Return the (X, Y) coordinate for the center point of the cell that contains the specified text.  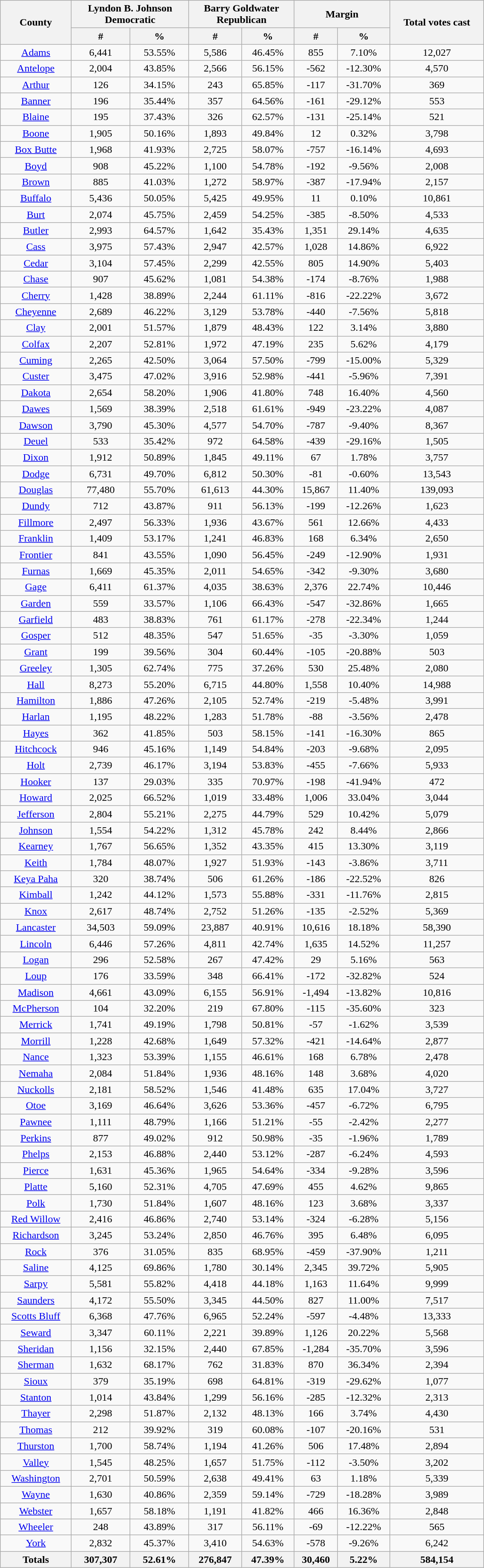
775 (215, 668)
41.03% (159, 182)
62.57% (268, 117)
1,730 (100, 1203)
41.82% (268, 1511)
Franklin (36, 539)
Box Butte (36, 149)
Nemaha (36, 1073)
40.91% (268, 927)
55.21% (159, 814)
-3.86% (364, 863)
6,155 (215, 992)
3,044 (437, 798)
3,790 (100, 425)
48.22% (159, 717)
Johnson (36, 830)
55.82% (159, 1284)
43.67% (268, 522)
35.43% (268, 231)
54.25% (268, 214)
126 (100, 85)
2,313 (437, 1397)
Boyd (36, 166)
-32.86% (364, 603)
-12.90% (364, 555)
Dawson (36, 425)
5,818 (437, 312)
1,630 (100, 1494)
49.70% (159, 474)
38.89% (159, 295)
912 (215, 1138)
-3.30% (364, 636)
-799 (316, 360)
40.86% (159, 1494)
369 (437, 85)
Howard (36, 798)
77,480 (100, 490)
2,650 (437, 539)
5,079 (437, 814)
6.78% (364, 1057)
25.48% (364, 668)
64.81% (268, 1381)
2,004 (100, 69)
58.52% (159, 1089)
-29.12% (364, 101)
Grant (36, 652)
304 (215, 652)
33.48% (268, 798)
1,149 (215, 749)
45.30% (159, 425)
Deuel (36, 441)
29.03% (159, 782)
-143 (316, 863)
-9.40% (364, 425)
Butler (36, 231)
1,623 (437, 506)
Sioux (36, 1381)
70.97% (268, 782)
48.35% (159, 636)
1,912 (100, 457)
47.39% (268, 1559)
1,635 (316, 943)
50.59% (159, 1478)
55.20% (159, 684)
38.39% (159, 409)
58.07% (268, 149)
66.41% (268, 976)
2,221 (215, 1333)
Red Willow (36, 1219)
Colfax (36, 344)
323 (437, 1009)
-5.96% (364, 376)
52.24% (268, 1316)
-278 (316, 619)
1,241 (215, 539)
122 (316, 328)
1,607 (215, 1203)
Kimball (36, 895)
-757 (316, 149)
-115 (316, 1009)
-174 (316, 279)
841 (100, 555)
Polk (36, 1203)
68.95% (268, 1251)
296 (100, 960)
2,011 (215, 571)
-1,284 (316, 1349)
57.43% (159, 247)
56.15% (268, 69)
1,323 (100, 1057)
455 (316, 1187)
761 (215, 619)
Greeley (36, 668)
5,581 (100, 1284)
319 (215, 1430)
530 (316, 668)
Gage (36, 587)
10,446 (437, 587)
54.65% (268, 571)
Sarpy (36, 1284)
1.18% (364, 1478)
1,780 (215, 1268)
-16.14% (364, 149)
5,160 (100, 1187)
531 (437, 1430)
1,893 (215, 133)
50.05% (159, 198)
12,027 (437, 52)
1,211 (437, 1251)
242 (316, 830)
-1,494 (316, 992)
2,850 (215, 1235)
57.32% (268, 1041)
2,001 (100, 328)
547 (215, 636)
317 (215, 1527)
1,546 (215, 1089)
60.08% (268, 1430)
3,475 (100, 376)
-7.66% (364, 765)
137 (100, 782)
1,312 (215, 830)
Wayne (36, 1494)
529 (316, 814)
-440 (316, 312)
395 (316, 1235)
-578 (316, 1543)
22.74% (364, 587)
-0.60% (364, 474)
276,847 (215, 1559)
66.43% (268, 603)
56.13% (268, 506)
1,163 (316, 1284)
Valley (36, 1462)
2,638 (215, 1478)
35.44% (159, 101)
-9.68% (364, 749)
1,194 (215, 1446)
2,752 (215, 911)
Dodge (36, 474)
-141 (316, 733)
64.56% (268, 101)
44.50% (268, 1300)
195 (100, 117)
4,577 (215, 425)
-131 (316, 117)
4,560 (437, 393)
51.21% (268, 1122)
-172 (316, 976)
Antelope (36, 69)
307,307 (100, 1559)
1,351 (316, 231)
1,545 (100, 1462)
Holt (36, 765)
-35.70% (364, 1349)
61.26% (268, 879)
58,390 (437, 927)
212 (100, 1430)
50.16% (159, 133)
Cuming (36, 360)
584,154 (437, 1559)
Cheyenne (36, 312)
2,153 (100, 1154)
5,329 (437, 360)
5,586 (215, 52)
39.92% (159, 1430)
-459 (316, 1251)
2,074 (100, 214)
1,352 (215, 846)
43.09% (159, 992)
48.13% (268, 1413)
1,789 (437, 1138)
13.30% (364, 846)
1,988 (437, 279)
6.34% (364, 539)
65.85% (268, 85)
3,989 (437, 1494)
2,848 (437, 1511)
57.50% (268, 360)
3,245 (100, 1235)
561 (316, 522)
-57 (316, 1025)
835 (215, 1251)
3,880 (437, 328)
3,202 (437, 1462)
48.74% (159, 911)
56.33% (159, 522)
-12.30% (364, 69)
415 (316, 846)
1,006 (316, 798)
1,156 (100, 1349)
1,126 (316, 1333)
44.12% (159, 895)
1,927 (215, 863)
-25.14% (364, 117)
31.05% (159, 1251)
56.65% (159, 846)
46.61% (268, 1057)
Gosper (36, 636)
Sherman (36, 1365)
762 (215, 1365)
11.00% (364, 1300)
42.74% (268, 943)
2,740 (215, 1219)
45.16% (159, 749)
5.62% (364, 344)
7,391 (437, 376)
Garfield (36, 619)
52.61% (159, 1559)
1,631 (100, 1170)
-219 (316, 700)
Rock (36, 1251)
4,172 (100, 1300)
1,972 (215, 344)
2,739 (100, 765)
Nuckolls (36, 1089)
43.87% (159, 506)
-439 (316, 441)
Stanton (36, 1397)
Hayes (36, 733)
1,741 (100, 1025)
2,025 (100, 798)
1,906 (215, 393)
-949 (316, 409)
2,008 (437, 166)
-29.62% (364, 1381)
4,179 (437, 344)
2,993 (100, 231)
-198 (316, 782)
379 (100, 1381)
51.78% (268, 717)
-597 (316, 1316)
243 (215, 85)
-6.28% (364, 1219)
54.38% (268, 279)
5,425 (215, 198)
Chase (36, 279)
2,725 (215, 149)
-192 (316, 166)
698 (215, 1381)
2,416 (100, 1219)
2,459 (215, 214)
33.04% (364, 798)
908 (100, 166)
5,568 (437, 1333)
-8.76% (364, 279)
-17.94% (364, 182)
Hamilton (36, 700)
Perkins (36, 1138)
-6.24% (364, 1154)
2,275 (215, 814)
805 (316, 263)
-88 (316, 717)
11 (316, 198)
2,345 (316, 1268)
1,905 (100, 133)
Cass (36, 247)
1,244 (437, 619)
31.83% (268, 1365)
-22.34% (364, 619)
0.32% (364, 133)
Jefferson (36, 814)
219 (215, 1009)
1,059 (437, 636)
-334 (316, 1170)
1,166 (215, 1122)
61.61% (268, 409)
46.86% (159, 1219)
6,095 (437, 1235)
54.64% (268, 1170)
64.57% (159, 231)
54.78% (268, 166)
-161 (316, 101)
10,616 (316, 927)
11.64% (364, 1284)
-186 (316, 879)
139,093 (437, 490)
1,784 (100, 863)
5,905 (437, 1268)
Keya Paha (36, 879)
-22.52% (364, 879)
6,731 (100, 474)
-12.32% (364, 1397)
2,497 (100, 522)
1,798 (215, 1025)
63 (316, 1478)
52.81% (159, 344)
18.18% (364, 927)
2,877 (437, 1041)
4,705 (215, 1187)
2,804 (100, 814)
3,345 (215, 1300)
5.16% (364, 960)
6,795 (437, 1106)
Margin (342, 14)
3,539 (437, 1025)
44.80% (268, 684)
2,689 (100, 312)
51.93% (268, 863)
-7.56% (364, 312)
49.02% (159, 1138)
8.44% (364, 830)
Lancaster (36, 927)
13,543 (437, 474)
-3.50% (364, 1462)
50.81% (268, 1025)
30.14% (268, 1268)
34.15% (159, 85)
-35.60% (364, 1009)
-8.50% (364, 214)
1,409 (100, 539)
855 (316, 52)
55.50% (159, 1300)
50.98% (268, 1138)
-41.94% (364, 782)
41.26% (268, 1446)
38.63% (268, 587)
48.79% (159, 1122)
267 (215, 960)
3,626 (215, 1106)
148 (316, 1073)
53.36% (268, 1106)
1,014 (100, 1397)
3,119 (437, 846)
Saline (36, 1268)
524 (437, 976)
48.25% (159, 1462)
-285 (316, 1397)
4,661 (100, 992)
2,084 (100, 1073)
10,861 (437, 198)
Arthur (36, 85)
Dakota (36, 393)
52.58% (159, 960)
466 (316, 1511)
2,277 (437, 1122)
53.39% (159, 1057)
43.35% (268, 846)
Platte (36, 1187)
Harlan (36, 717)
Fillmore (36, 522)
61.17% (268, 619)
-562 (316, 69)
43.89% (159, 1527)
123 (316, 1203)
32.20% (159, 1009)
County (36, 22)
1,100 (215, 166)
946 (100, 749)
Morrill (36, 1041)
-455 (316, 765)
826 (437, 879)
56.91% (268, 992)
2,815 (437, 895)
7.10% (364, 52)
49.41% (268, 1478)
Custer (36, 376)
635 (316, 1089)
55.88% (268, 895)
1,968 (100, 149)
-29.16% (364, 441)
-31.70% (364, 85)
58.20% (159, 393)
972 (215, 441)
46.17% (159, 765)
-105 (316, 652)
911 (215, 506)
6,411 (100, 587)
2,080 (437, 668)
1,077 (437, 1381)
1,931 (437, 555)
47.69% (268, 1187)
Pierce (36, 1170)
43.84% (159, 1397)
-55 (316, 1122)
2,866 (437, 830)
45.36% (159, 1170)
1,242 (100, 895)
32.15% (159, 1349)
48.43% (268, 328)
1.78% (364, 457)
-387 (316, 182)
Washington (36, 1478)
357 (215, 101)
49.84% (268, 133)
Nance (36, 1057)
39.89% (268, 1333)
-22.22% (364, 295)
14,988 (437, 684)
17.48% (364, 1446)
49.95% (268, 198)
50.89% (159, 457)
4.62% (364, 1187)
248 (100, 1527)
-9.30% (364, 571)
-18.28% (364, 1494)
67.85% (268, 1349)
45.37% (159, 1543)
-249 (316, 555)
3,680 (437, 571)
48.07% (159, 863)
-4.48% (364, 1316)
Cherry (36, 295)
3,347 (100, 1333)
1,019 (215, 798)
51.75% (268, 1462)
53.83% (268, 765)
1,090 (215, 555)
-331 (316, 895)
4,418 (215, 1284)
Thayer (36, 1413)
39.72% (364, 1268)
1,879 (215, 328)
362 (100, 733)
45.62% (159, 279)
67 (316, 457)
49.19% (159, 1025)
54.22% (159, 830)
-2.42% (364, 1122)
5,156 (437, 1219)
712 (100, 506)
-12.26% (364, 506)
58.15% (268, 733)
39.56% (159, 652)
3,757 (437, 457)
-37.90% (364, 1251)
Saunders (36, 1300)
-385 (316, 214)
3,064 (215, 360)
4,035 (215, 587)
46.76% (268, 1235)
3,711 (437, 863)
472 (437, 782)
Loup (36, 976)
4,593 (437, 1154)
553 (437, 101)
104 (100, 1009)
533 (100, 441)
1,081 (215, 279)
Frontier (36, 555)
14.90% (364, 263)
3,672 (437, 295)
47.26% (159, 700)
46.45% (268, 52)
4,635 (437, 231)
Sheridan (36, 1349)
1,111 (100, 1122)
57.26% (159, 943)
-1.96% (364, 1138)
1,845 (215, 457)
1,886 (100, 700)
61,613 (215, 490)
2,157 (437, 182)
2,181 (100, 1089)
-203 (316, 749)
42.50% (159, 360)
44.79% (268, 814)
Wheeler (36, 1527)
1,669 (100, 571)
44.18% (268, 1284)
68.17% (159, 1365)
-199 (316, 506)
58.18% (159, 1511)
38.83% (159, 619)
4,570 (437, 69)
46.64% (159, 1106)
Furnas (36, 571)
-319 (316, 1381)
50.30% (268, 474)
6,446 (100, 943)
-9.28% (364, 1170)
Hooker (36, 782)
17.04% (364, 1089)
9,999 (437, 1284)
4,533 (437, 214)
-729 (316, 1494)
-6.72% (364, 1106)
-1.62% (364, 1025)
45.75% (159, 214)
54.63% (268, 1543)
Webster (36, 1511)
53.17% (159, 539)
-9.26% (364, 1543)
1,558 (316, 684)
2,376 (316, 587)
1,554 (100, 830)
-20.88% (364, 652)
13,333 (437, 1316)
335 (215, 782)
51.57% (159, 328)
Garden (36, 603)
3,410 (215, 1543)
348 (215, 976)
54.70% (268, 425)
33.59% (159, 976)
51.87% (159, 1413)
-441 (316, 376)
2,617 (100, 911)
64.58% (268, 441)
-457 (316, 1106)
-13.82% (364, 992)
565 (437, 1527)
3,129 (215, 312)
-816 (316, 295)
-14.64% (364, 1041)
2,518 (215, 409)
Totals (36, 1559)
1,195 (100, 717)
47.19% (268, 344)
5,403 (437, 263)
1,428 (100, 295)
2,394 (437, 1365)
196 (100, 101)
33.57% (159, 603)
14.52% (364, 943)
29 (316, 960)
56.11% (268, 1527)
45.78% (268, 830)
37.43% (159, 117)
Barry GoldwaterRepublican (242, 14)
6,242 (437, 1543)
199 (100, 652)
62.74% (159, 668)
Clay (36, 328)
Cedar (36, 263)
Hall (36, 684)
53.24% (159, 1235)
Otoe (36, 1106)
Douglas (36, 490)
5,339 (437, 1478)
-2.52% (364, 911)
16.40% (364, 393)
61.11% (268, 295)
907 (100, 279)
5.22% (364, 1559)
1,569 (100, 409)
41.85% (159, 733)
38.74% (159, 879)
York (36, 1543)
1,305 (100, 668)
52.98% (268, 376)
2,566 (215, 69)
1,965 (215, 1170)
1,505 (437, 441)
Dixon (36, 457)
3,727 (437, 1089)
4,430 (437, 1413)
Dawes (36, 409)
-32.82% (364, 976)
57.45% (159, 263)
3,337 (437, 1203)
1,767 (100, 846)
Logan (36, 960)
-15.00% (364, 360)
46.88% (159, 1154)
6,715 (215, 684)
2,832 (100, 1543)
10,816 (437, 992)
47.02% (159, 376)
Thomas (36, 1430)
-11.76% (364, 895)
Lincoln (36, 943)
41.93% (159, 149)
4,433 (437, 522)
Knox (36, 911)
885 (100, 182)
30,460 (316, 1559)
37.26% (268, 668)
42.57% (268, 247)
5,436 (100, 198)
67.80% (268, 1009)
66.52% (159, 798)
41.48% (268, 1089)
6.48% (364, 1235)
6,441 (100, 52)
47.76% (159, 1316)
-324 (316, 1219)
4,087 (437, 409)
166 (316, 1413)
0.10% (364, 198)
53.55% (159, 52)
3,169 (100, 1106)
61.37% (159, 587)
2,244 (215, 295)
2,095 (437, 749)
Lyndon B. JohnsonDemocratic (130, 14)
-16.30% (364, 733)
10.40% (364, 684)
-81 (316, 474)
3,916 (215, 376)
8,273 (100, 684)
1,028 (316, 247)
Merrick (36, 1025)
41.80% (268, 393)
-117 (316, 85)
Boone (36, 133)
1,228 (100, 1041)
559 (100, 603)
6,922 (437, 247)
58.97% (268, 182)
6,368 (100, 1316)
60.11% (159, 1333)
Seward (36, 1333)
-135 (316, 911)
-69 (316, 1527)
1,649 (215, 1041)
Keith (36, 863)
15,867 (316, 490)
-12.22% (364, 1527)
1,155 (215, 1057)
4,125 (100, 1268)
10.42% (364, 814)
34,503 (100, 927)
43.85% (159, 69)
-287 (316, 1154)
5,933 (437, 765)
1,272 (215, 182)
2,299 (215, 263)
59.09% (159, 927)
3,104 (100, 263)
-547 (316, 603)
Pawnee (36, 1122)
35.19% (159, 1381)
23,887 (215, 927)
235 (316, 344)
51.65% (268, 636)
69.86% (159, 1268)
Hitchcock (36, 749)
1,283 (215, 717)
Total votes cast (437, 22)
2,701 (100, 1478)
2,265 (100, 360)
16.36% (364, 1511)
46.22% (159, 312)
Banner (36, 101)
2,359 (215, 1494)
877 (100, 1138)
3,991 (437, 700)
2,894 (437, 1446)
326 (215, 117)
3,975 (100, 247)
-421 (316, 1041)
12.66% (364, 522)
-112 (316, 1462)
1,642 (215, 231)
Burt (36, 214)
42.68% (159, 1041)
748 (316, 393)
53.14% (268, 1219)
51.26% (268, 911)
2,207 (100, 344)
45.35% (159, 571)
53.78% (268, 312)
563 (437, 960)
1,665 (437, 603)
870 (316, 1365)
52.74% (268, 700)
46.83% (268, 539)
McPherson (36, 1009)
865 (437, 733)
56.16% (268, 1397)
1,700 (100, 1446)
3.14% (364, 328)
-5.48% (364, 700)
376 (100, 1251)
29.14% (364, 231)
36.34% (364, 1365)
1,299 (215, 1397)
Dundy (36, 506)
1,573 (215, 895)
Kearney (36, 846)
52.31% (159, 1187)
2,947 (215, 247)
53.12% (268, 1154)
7,517 (437, 1300)
-9.56% (364, 166)
2,298 (100, 1413)
47.42% (268, 960)
58.74% (159, 1446)
6,812 (215, 474)
5,369 (437, 911)
-20.16% (364, 1430)
3,194 (215, 765)
2,132 (215, 1413)
Thurston (36, 1446)
-23.22% (364, 409)
Scotts Bluff (36, 1316)
60.44% (268, 652)
3.74% (364, 1413)
3,798 (437, 133)
42.55% (268, 263)
-107 (316, 1430)
56.45% (268, 555)
483 (100, 619)
827 (316, 1300)
2,654 (100, 393)
-787 (316, 425)
43.55% (159, 555)
Phelps (36, 1154)
320 (100, 879)
1,106 (215, 603)
55.70% (159, 490)
2,105 (215, 700)
-342 (316, 571)
Buffalo (36, 198)
8,367 (437, 425)
11,257 (437, 943)
Blaine (36, 117)
Adams (36, 52)
12 (316, 133)
35.42% (159, 441)
11.40% (364, 490)
512 (100, 636)
9,865 (437, 1187)
20.22% (364, 1333)
Brown (36, 182)
176 (100, 976)
45.22% (159, 166)
49.11% (268, 457)
-3.56% (364, 717)
6,965 (215, 1316)
521 (437, 117)
59.14% (268, 1494)
Richardson (36, 1235)
Madison (36, 992)
4,020 (437, 1073)
1,191 (215, 1511)
14.86% (364, 247)
4,811 (215, 943)
44.30% (268, 490)
1,632 (100, 1365)
4,693 (437, 149)
54.84% (268, 749)
